Scan for the cell matching the given text and deliver its [X, Y] coordinate at center. 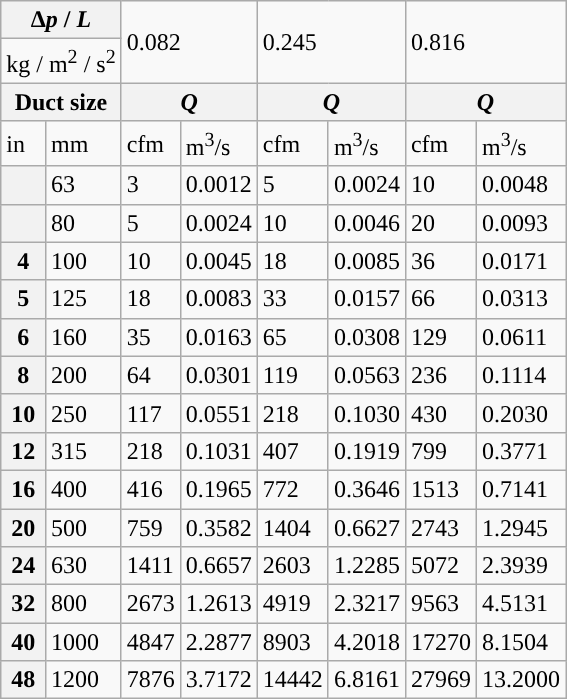
0.1031 [218, 451]
0.1030 [366, 413]
64 [150, 375]
250 [84, 413]
0.0563 [366, 375]
117 [150, 413]
0.245 [331, 42]
in [24, 144]
6 [24, 337]
1000 [84, 642]
0.1114 [520, 375]
430 [440, 413]
12 [24, 451]
14442 [292, 680]
0.1965 [218, 489]
160 [84, 337]
0.082 [189, 42]
1404 [292, 528]
0.0157 [366, 299]
0.0085 [366, 261]
630 [84, 566]
65 [292, 337]
24 [24, 566]
4919 [292, 604]
0.2030 [520, 413]
0.0083 [218, 299]
0.3771 [520, 451]
17270 [440, 642]
1.2613 [218, 604]
800 [84, 604]
63 [84, 185]
mm [84, 144]
2.3217 [366, 604]
5072 [440, 566]
0.0045 [218, 261]
400 [84, 489]
13.2000 [520, 680]
2743 [440, 528]
0.1919 [366, 451]
0.0093 [520, 223]
2.3939 [520, 566]
kg / m2 / s2 [61, 62]
0.0301 [218, 375]
500 [84, 528]
315 [84, 451]
1411 [150, 566]
4847 [150, 642]
48 [24, 680]
0.0012 [218, 185]
0.3646 [366, 489]
33 [292, 299]
27969 [440, 680]
407 [292, 451]
66 [440, 299]
0.3582 [218, 528]
1.2945 [520, 528]
0.0313 [520, 299]
0.0048 [520, 185]
799 [440, 451]
0.0611 [520, 337]
8.1504 [520, 642]
40 [24, 642]
759 [150, 528]
36 [440, 261]
6.8161 [366, 680]
1.2285 [366, 566]
80 [84, 223]
772 [292, 489]
0.816 [485, 42]
16 [24, 489]
0.0163 [218, 337]
1200 [84, 680]
Δp / L [61, 20]
200 [84, 375]
416 [150, 489]
125 [84, 299]
4 [24, 261]
35 [150, 337]
0.0308 [366, 337]
0.7141 [520, 489]
7876 [150, 680]
129 [440, 337]
0.0171 [520, 261]
2.2877 [218, 642]
Duct size [61, 102]
0.6657 [218, 566]
100 [84, 261]
0.0551 [218, 413]
4.2018 [366, 642]
8 [24, 375]
3.7172 [218, 680]
8903 [292, 642]
4.5131 [520, 604]
119 [292, 375]
0.6627 [366, 528]
2603 [292, 566]
1513 [440, 489]
2673 [150, 604]
0.0046 [366, 223]
9563 [440, 604]
32 [24, 604]
3 [150, 185]
236 [440, 375]
